Search for the cell housing the specified text and yield its (x, y) center coordinate. 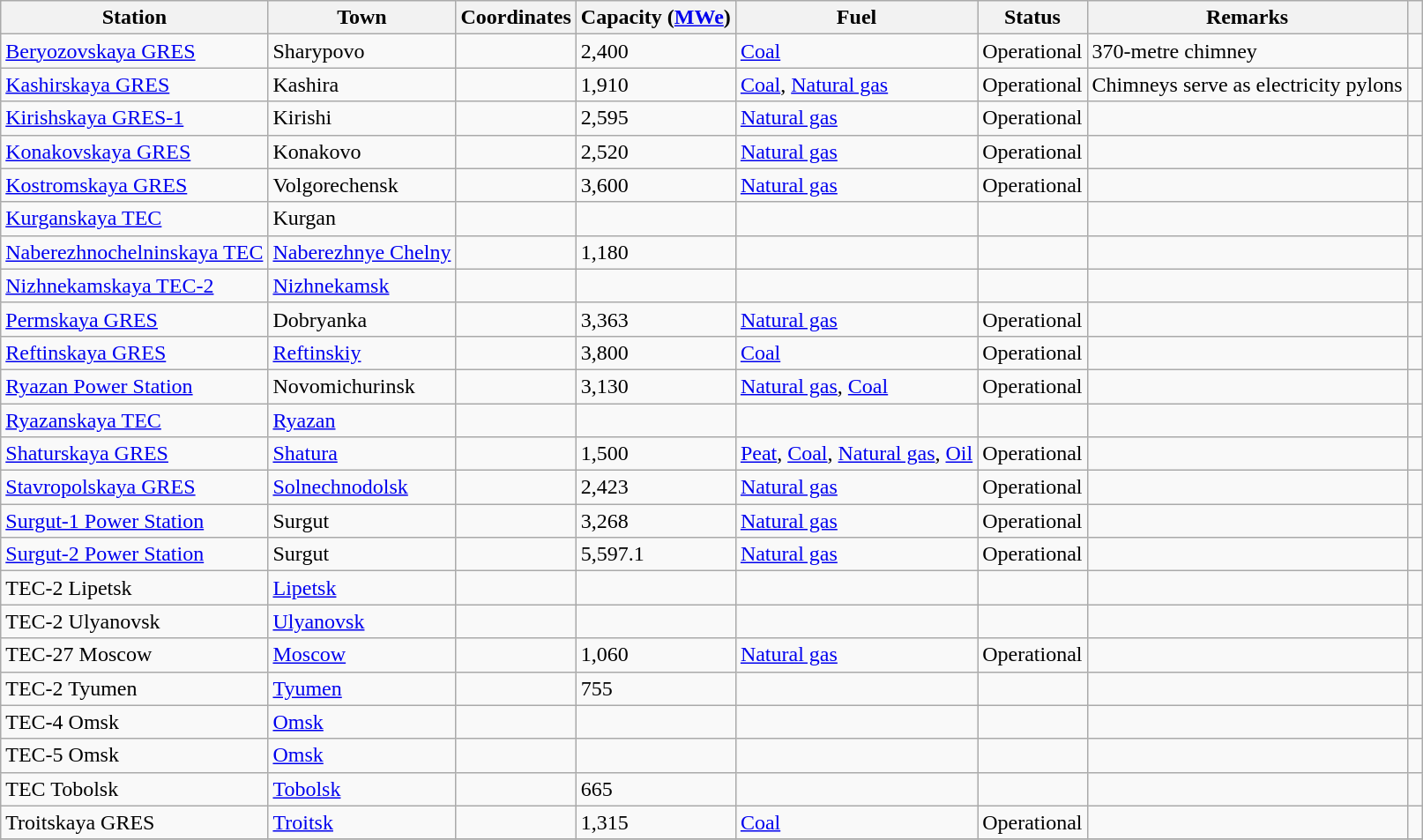
2,400 (656, 51)
Kostromskaya GRES (134, 185)
Natural gas, Coal (856, 386)
3,130 (656, 386)
Tobolsk (361, 789)
TEC-2 Lipetsk (134, 588)
Stavropolskaya GRES (134, 487)
Ryazanskaya TEC (134, 420)
Tyumen (361, 688)
Reftinskiy (361, 353)
Ulyanovsk (361, 621)
5,597.1 (656, 554)
TEC-4 Omsk (134, 722)
Town (361, 18)
755 (656, 688)
Moscow (361, 655)
TEC-5 Omsk (134, 755)
Troitsk (361, 822)
Coordinates (516, 18)
Kashirskaya GRES (134, 85)
Surgut-1 Power Station (134, 521)
3,800 (656, 353)
Troitskaya GRES (134, 822)
Volgorechensk (361, 185)
Naberezhnochelninskaya TEC (134, 252)
370-metre chimney (1247, 51)
Kashira (361, 85)
Shaturskaya GRES (134, 454)
3,363 (656, 319)
Peat, Coal, Natural gas, Oil (856, 454)
Kurganskaya TEC (134, 219)
Novomichurinsk (361, 386)
1,910 (656, 85)
Solnechnodolsk (361, 487)
Dobryanka (361, 319)
Chimneys serve as electricity pylons (1247, 85)
2,595 (656, 118)
Lipetsk (361, 588)
1,180 (656, 252)
Beryozovskaya GRES (134, 51)
Shatura (361, 454)
Nizhnekamskaya TEC-2 (134, 286)
Kirishi (361, 118)
3,268 (656, 521)
665 (656, 789)
TEC Tobolsk (134, 789)
Remarks (1247, 18)
Permskaya GRES (134, 319)
3,600 (656, 185)
Fuel (856, 18)
Kurgan (361, 219)
Station (134, 18)
Coal, Natural gas (856, 85)
TEC-27 Moscow (134, 655)
Sharypovo (361, 51)
2,520 (656, 152)
Naberezhnye Chelny (361, 252)
Konakovskaya GRES (134, 152)
Konakovo (361, 152)
Capacity (MWe) (656, 18)
Ryazan Power Station (134, 386)
Reftinskaya GRES (134, 353)
Status (1032, 18)
TEC-2 Ulyanovsk (134, 621)
Ryazan (361, 420)
Kirishskaya GRES-1 (134, 118)
1,500 (656, 454)
TEC-2 Tyumen (134, 688)
Nizhnekamsk (361, 286)
2,423 (656, 487)
1,315 (656, 822)
Surgut-2 Power Station (134, 554)
1,060 (656, 655)
